Scan for the cell matching the given text and deliver its (x, y) coordinate at center. 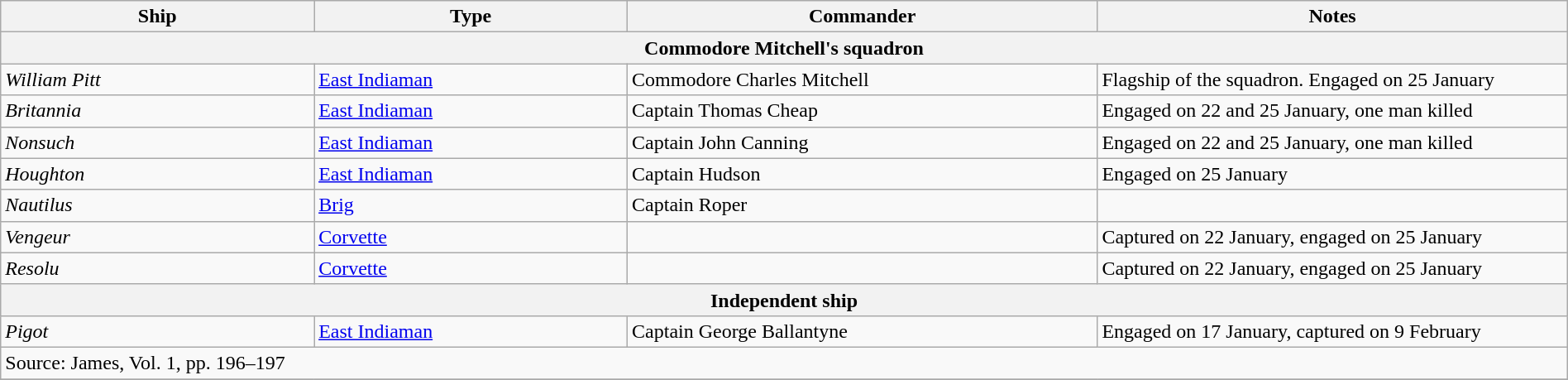
Notes (1332, 17)
Houghton (157, 174)
Captain Hudson (863, 174)
Captain John Canning (863, 142)
Ship (157, 17)
Captain Thomas Cheap (863, 111)
Commander (863, 17)
Brig (471, 205)
William Pitt (157, 79)
Type (471, 17)
Nautilus (157, 205)
Resolu (157, 268)
Pigot (157, 331)
Commodore Charles Mitchell (863, 79)
Britannia (157, 111)
Engaged on 25 January (1332, 174)
Independent ship (784, 300)
Flagship of the squadron. Engaged on 25 January (1332, 79)
Engaged on 17 January, captured on 9 February (1332, 331)
Captain George Ballantyne (863, 331)
Commodore Mitchell's squadron (784, 48)
Captain Roper (863, 205)
Nonsuch (157, 142)
Source: James, Vol. 1, pp. 196–197 (784, 363)
Vengeur (157, 237)
